Identify which cell holds the provided text, then report its (x, y) central coordinate. 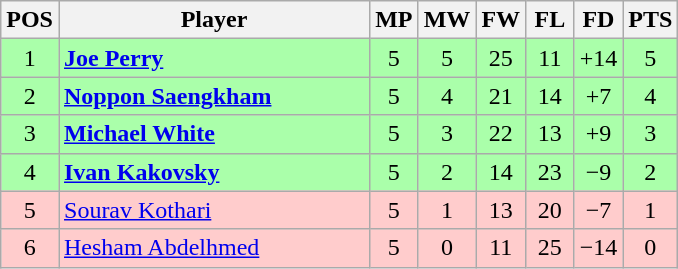
FW (501, 20)
22 (501, 134)
POS (30, 20)
MW (447, 20)
Player (214, 20)
−14 (598, 248)
FD (598, 20)
6 (30, 248)
+7 (598, 96)
FL (550, 20)
+14 (598, 58)
+9 (598, 134)
Michael White (214, 134)
Joe Perry (214, 58)
23 (550, 172)
−9 (598, 172)
Noppon Saengkham (214, 96)
−7 (598, 210)
PTS (650, 20)
Ivan Kakovsky (214, 172)
MP (394, 20)
Hesham Abdelhmed (214, 248)
Sourav Kothari (214, 210)
21 (501, 96)
20 (550, 210)
